Output the (X, Y) coordinate of the center of the cell containing the given text.  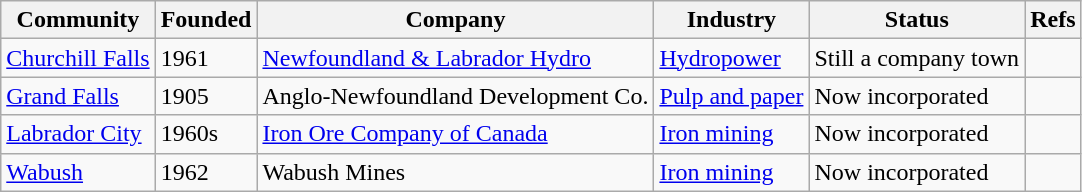
1960s (206, 134)
Wabush Mines (456, 172)
Status (917, 20)
Founded (206, 20)
Churchill Falls (78, 58)
Wabush (78, 172)
Community (78, 20)
Hydropower (732, 58)
Refs (1053, 20)
Anglo-Newfoundland Development Co. (456, 96)
Company (456, 20)
Grand Falls (78, 96)
1961 (206, 58)
Newfoundland & Labrador Hydro (456, 58)
Iron Ore Company of Canada (456, 134)
Labrador City (78, 134)
Pulp and paper (732, 96)
1905 (206, 96)
Industry (732, 20)
1962 (206, 172)
Still a company town (917, 58)
